Find where the given text appears and provide that cell's center as [X, Y] coordinate. 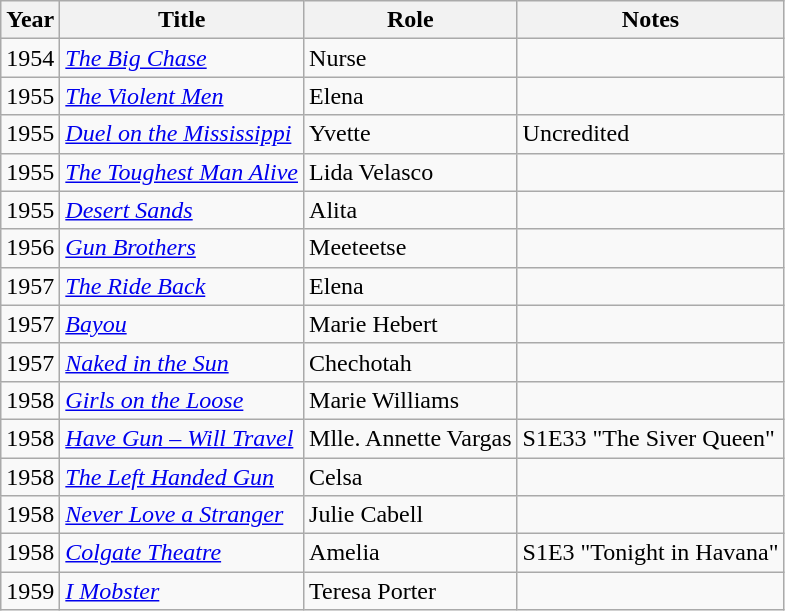
Bayou [182, 324]
Alita [410, 210]
The Big Chase [182, 58]
Mlle. Annette Vargas [410, 438]
Marie Hebert [410, 324]
1954 [30, 58]
Girls on the Loose [182, 400]
Uncredited [650, 134]
Marie Williams [410, 400]
Naked in the Sun [182, 362]
S1E33 "The Siver Queen" [650, 438]
Meeteetse [410, 248]
Chechotah [410, 362]
Never Love a Stranger [182, 515]
The Violent Men [182, 96]
Celsa [410, 477]
Notes [650, 20]
The Ride Back [182, 286]
Duel on the Mississippi [182, 134]
Amelia [410, 553]
Teresa Porter [410, 591]
The Left Handed Gun [182, 477]
Desert Sands [182, 210]
Year [30, 20]
Role [410, 20]
S1E3 "Tonight in Havana" [650, 553]
Colgate Theatre [182, 553]
Nurse [410, 58]
1959 [30, 591]
Yvette [410, 134]
Julie Cabell [410, 515]
1956 [30, 248]
Gun Brothers [182, 248]
Lida Velasco [410, 172]
I Mobster [182, 591]
Title [182, 20]
The Toughest Man Alive [182, 172]
Have Gun – Will Travel [182, 438]
